For the text-containing cell, return its midpoint in (X, Y) coordinate format. 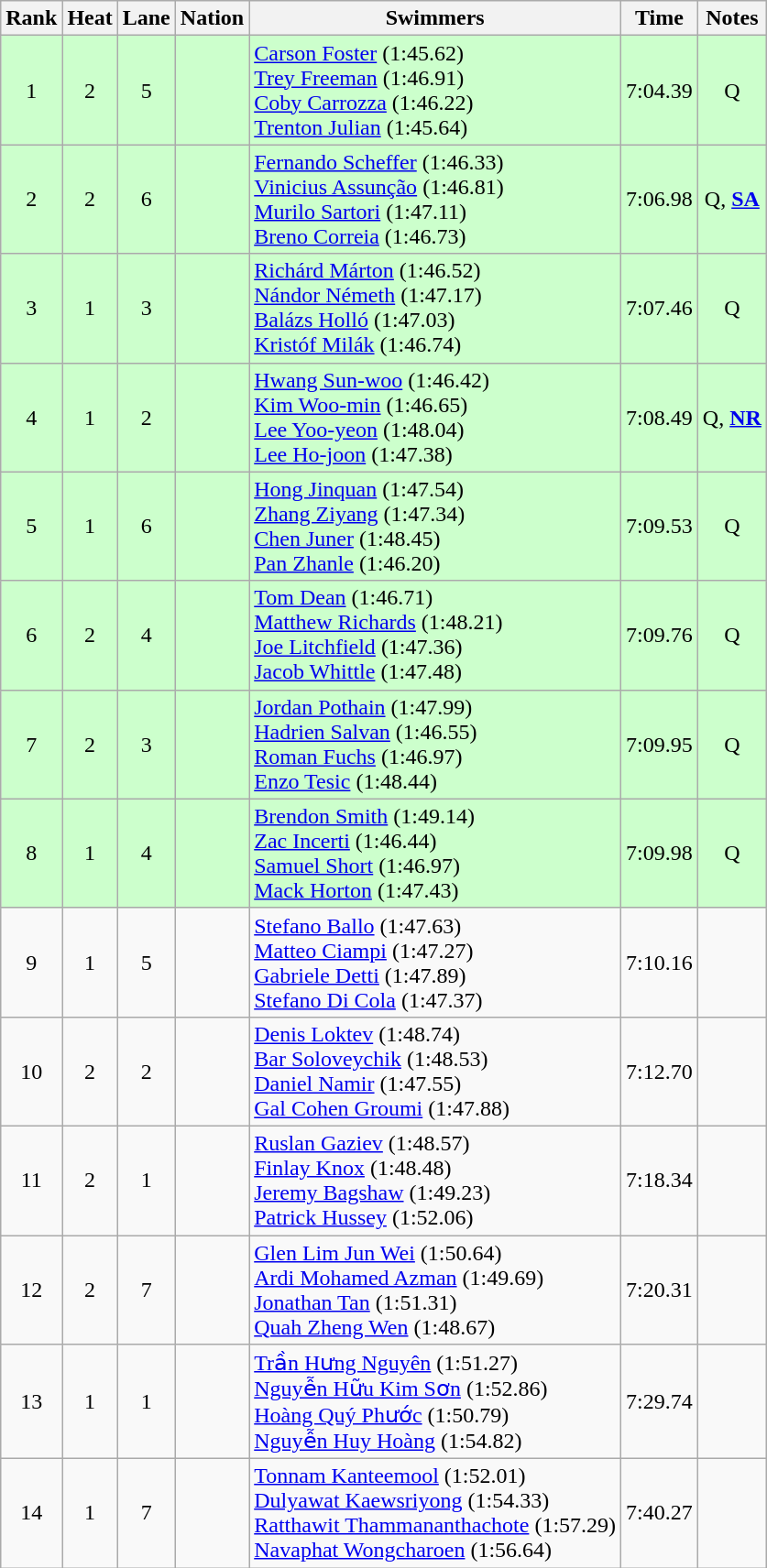
Swimmers (435, 18)
Notes (731, 18)
11 (31, 1180)
Lane (147, 18)
Trần Hưng Nguyên (1:51.27)Nguyễn Hữu Kim Sơn (1:52.86)Hoàng Quý Phước (1:50.79)Nguyễn Huy Hoàng (1:54.82) (435, 1401)
Carson Foster (1:45.62)Trey Freeman (1:46.91)Coby Carrozza (1:46.22)Trenton Julian (1:45.64) (435, 90)
7:12.70 (660, 1072)
7:07.46 (660, 308)
7:09.76 (660, 636)
Fernando Scheffer (1:46.33)Vinicius Assunção (1:46.81)Murilo Sartori (1:47.11)Breno Correia (1:46.73) (435, 200)
Denis Loktev (1:48.74)Bar Soloveychik (1:48.53)Daniel Namir (1:47.55)Gal Cohen Groumi (1:47.88) (435, 1072)
7:09.95 (660, 744)
Jordan Pothain (1:47.99)Hadrien Salvan (1:46.55)Roman Fuchs (1:46.97)Enzo Tesic (1:48.44) (435, 744)
8 (31, 854)
14 (31, 1513)
7:10.16 (660, 962)
Hong Jinquan (1:47.54)Zhang Ziyang (1:47.34)Chen Juner (1:48.45)Pan Zhanle (1:46.20) (435, 526)
7:09.98 (660, 854)
Brendon Smith (1:49.14)Zac Incerti (1:46.44)Samuel Short (1:46.97)Mack Horton (1:47.43) (435, 854)
7:09.53 (660, 526)
7:40.27 (660, 1513)
Q, NR (731, 418)
10 (31, 1072)
7:20.31 (660, 1290)
Time (660, 18)
7:08.49 (660, 418)
Tonnam Kanteemool (1:52.01)Dulyawat Kaewsriyong (1:54.33)Ratthawit Thammananthachote (1:57.29)Navaphat Wongcharoen (1:56.64) (435, 1513)
Heat (90, 18)
Glen Lim Jun Wei (1:50.64)Ardi Mohamed Azman (1:49.69)Jonathan Tan (1:51.31)Quah Zheng Wen (1:48.67) (435, 1290)
Ruslan Gaziev (1:48.57)Finlay Knox (1:48.48)Jeremy Bagshaw (1:49.23)Patrick Hussey (1:52.06) (435, 1180)
Q, SA (731, 200)
Richárd Márton (1:46.52)Nándor Németh (1:47.17)Balázs Holló (1:47.03)Kristóf Milák (1:46.74) (435, 308)
Stefano Ballo (1:47.63)Matteo Ciampi (1:47.27)Gabriele Detti (1:47.89)Stefano Di Cola (1:47.37) (435, 962)
7:06.98 (660, 200)
Rank (31, 18)
7:04.39 (660, 90)
7:29.74 (660, 1401)
13 (31, 1401)
12 (31, 1290)
Tom Dean (1:46.71)Matthew Richards (1:48.21)Joe Litchfield (1:47.36)Jacob Whittle (1:47.48) (435, 636)
9 (31, 962)
Nation (212, 18)
Hwang Sun-woo (1:46.42)Kim Woo-min (1:46.65)Lee Yoo-yeon (1:48.04)Lee Ho-joon (1:47.38) (435, 418)
7:18.34 (660, 1180)
